From the cell containing the given text, extract its center point as [x, y] coordinate. 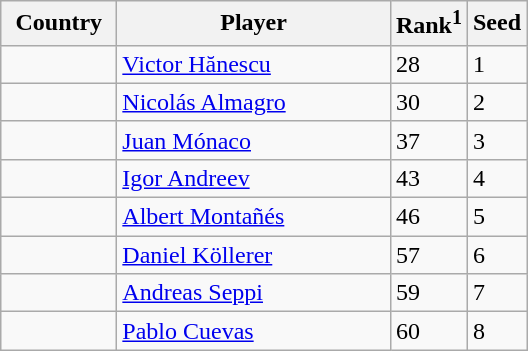
Albert Montañés [254, 217]
3 [496, 140]
Rank1 [428, 24]
Juan Mónaco [254, 140]
30 [428, 102]
46 [428, 217]
8 [496, 331]
37 [428, 140]
Nicolás Almagro [254, 102]
1 [496, 64]
Country [59, 24]
Andreas Seppi [254, 293]
60 [428, 331]
2 [496, 102]
6 [496, 255]
Victor Hănescu [254, 64]
Player [254, 24]
7 [496, 293]
Daniel Köllerer [254, 255]
5 [496, 217]
59 [428, 293]
4 [496, 178]
Pablo Cuevas [254, 331]
43 [428, 178]
Seed [496, 24]
28 [428, 64]
57 [428, 255]
Igor Andreev [254, 178]
